Determine the (X, Y) coordinate at the center of the cell enclosing the given text.  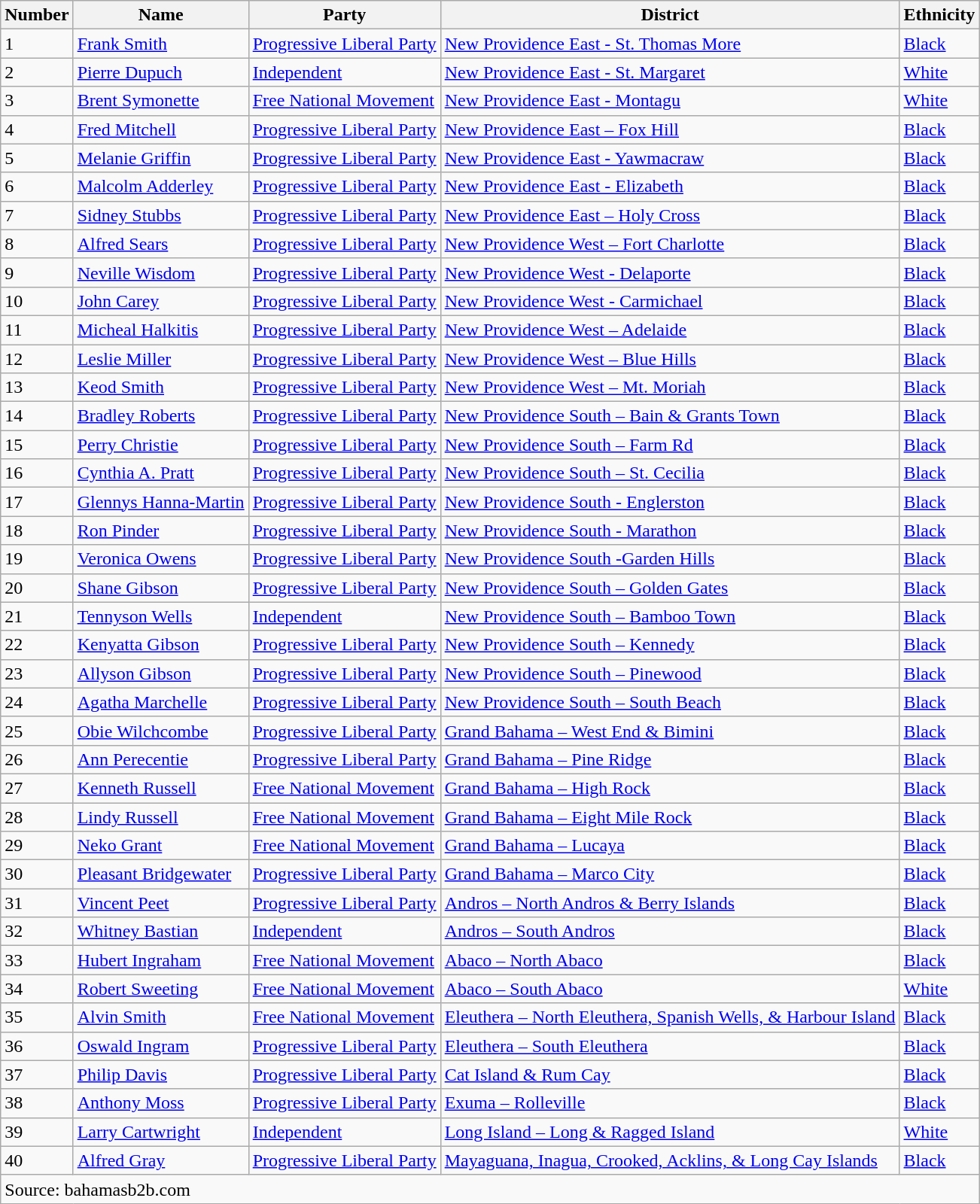
18 (37, 531)
23 (37, 673)
Obie Wilchcombe (161, 731)
35 (37, 1017)
Andros – North Andros & Berry Islands (670, 903)
New Providence South – Pinewood (670, 673)
Glennys Hanna-Martin (161, 502)
6 (37, 187)
Whitney Bastian (161, 932)
36 (37, 1046)
39 (37, 1132)
Exuma – Rolleville (670, 1103)
Ethnicity (939, 15)
Party (345, 15)
Alfred Sears (161, 244)
Veronica Owens (161, 559)
28 (37, 816)
Grand Bahama – High Rock (670, 788)
New Providence East - St. Margaret (670, 72)
New Providence South -Garden Hills (670, 559)
Grand Bahama – Pine Ridge (670, 759)
17 (37, 502)
Andros – South Andros (670, 932)
7 (37, 215)
8 (37, 244)
New Providence West – Blue Hills (670, 359)
Name (161, 15)
New Providence East – Fox Hill (670, 129)
10 (37, 301)
Allyson Gibson (161, 673)
Alfred Gray (161, 1160)
Cynthia A. Pratt (161, 473)
Frank Smith (161, 44)
3 (37, 101)
4 (37, 129)
Fred Mitchell (161, 129)
Philip Davis (161, 1075)
1 (37, 44)
26 (37, 759)
Kenyatta Gibson (161, 645)
Robert Sweeting (161, 989)
33 (37, 960)
Ron Pinder (161, 531)
New Providence South – Bain & Grants Town (670, 416)
New Providence West – Fort Charlotte (670, 244)
Pierre Dupuch (161, 72)
Kenneth Russell (161, 788)
11 (37, 330)
Shane Gibson (161, 588)
New Providence South - Marathon (670, 531)
New Providence East - Montagu (670, 101)
Source: bahamasb2b.com (490, 1189)
New Providence East - Yawmacraw (670, 158)
9 (37, 272)
13 (37, 388)
New Providence West - Delaporte (670, 272)
John Carey (161, 301)
20 (37, 588)
New Providence South – St. Cecilia (670, 473)
Perry Christie (161, 445)
Grand Bahama – Eight Mile Rock (670, 816)
Mayaguana, Inagua, Crooked, Acklins, & Long Cay Islands (670, 1160)
Eleuthera – North Eleuthera, Spanish Wells, & Harbour Island (670, 1017)
Long Island – Long & Ragged Island (670, 1132)
Micheal Halkitis (161, 330)
38 (37, 1103)
25 (37, 731)
21 (37, 616)
Hubert Ingraham (161, 960)
32 (37, 932)
29 (37, 846)
New Providence South – Bamboo Town (670, 616)
40 (37, 1160)
Alvin Smith (161, 1017)
Lindy Russell (161, 816)
30 (37, 874)
5 (37, 158)
34 (37, 989)
New Providence East - Elizabeth (670, 187)
Abaco – North Abaco (670, 960)
Leslie Miller (161, 359)
19 (37, 559)
Anthony Moss (161, 1103)
Pleasant Bridgewater (161, 874)
New Providence West – Adelaide (670, 330)
Abaco – South Abaco (670, 989)
New Providence East – Holy Cross (670, 215)
New Providence South – Golden Gates (670, 588)
12 (37, 359)
2 (37, 72)
15 (37, 445)
Eleuthera – South Eleuthera (670, 1046)
Cat Island & Rum Cay (670, 1075)
Malcolm Adderley (161, 187)
Agatha Marchelle (161, 702)
New Providence East - St. Thomas More (670, 44)
District (670, 15)
27 (37, 788)
31 (37, 903)
Grand Bahama – Lucaya (670, 846)
Bradley Roberts (161, 416)
Ann Perecentie (161, 759)
New Providence South - Englerston (670, 502)
Melanie Griffin (161, 158)
Sidney Stubbs (161, 215)
Grand Bahama – Marco City (670, 874)
Vincent Peet (161, 903)
New Providence South – South Beach (670, 702)
New Providence South – Farm Rd (670, 445)
New Providence South – Kennedy (670, 645)
New Providence West – Mt. Moriah (670, 388)
Neville Wisdom (161, 272)
Larry Cartwright (161, 1132)
Tennyson Wells (161, 616)
New Providence West - Carmichael (670, 301)
Keod Smith (161, 388)
14 (37, 416)
Number (37, 15)
22 (37, 645)
24 (37, 702)
Grand Bahama – West End & Bimini (670, 731)
16 (37, 473)
Brent Symonette (161, 101)
Neko Grant (161, 846)
37 (37, 1075)
Oswald Ingram (161, 1046)
